Capture the cell that displays the provided text and extract its [x, y] central coordinate. 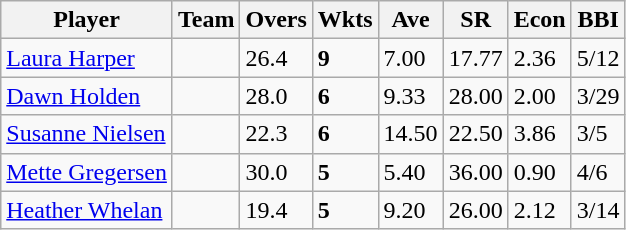
3/29 [598, 96]
3.86 [540, 134]
22.3 [276, 134]
7.00 [410, 58]
14.50 [410, 134]
Team [206, 20]
19.4 [276, 210]
Susanne Nielsen [87, 134]
9 [345, 58]
0.90 [540, 172]
Econ [540, 20]
2.12 [540, 210]
2.00 [540, 96]
Mette Gregersen [87, 172]
9.20 [410, 210]
5.40 [410, 172]
Heather Whelan [87, 210]
3/5 [598, 134]
Dawn Holden [87, 96]
5/12 [598, 58]
28.0 [276, 96]
17.77 [476, 58]
9.33 [410, 96]
Laura Harper [87, 58]
2.36 [540, 58]
BBI [598, 20]
28.00 [476, 96]
4/6 [598, 172]
Wkts [345, 20]
3/14 [598, 210]
26.00 [476, 210]
SR [476, 20]
Player [87, 20]
30.0 [276, 172]
22.50 [476, 134]
Ave [410, 20]
Overs [276, 20]
26.4 [276, 58]
36.00 [476, 172]
